Extract the [X, Y] coordinate from the center of the cell holding the provided text.  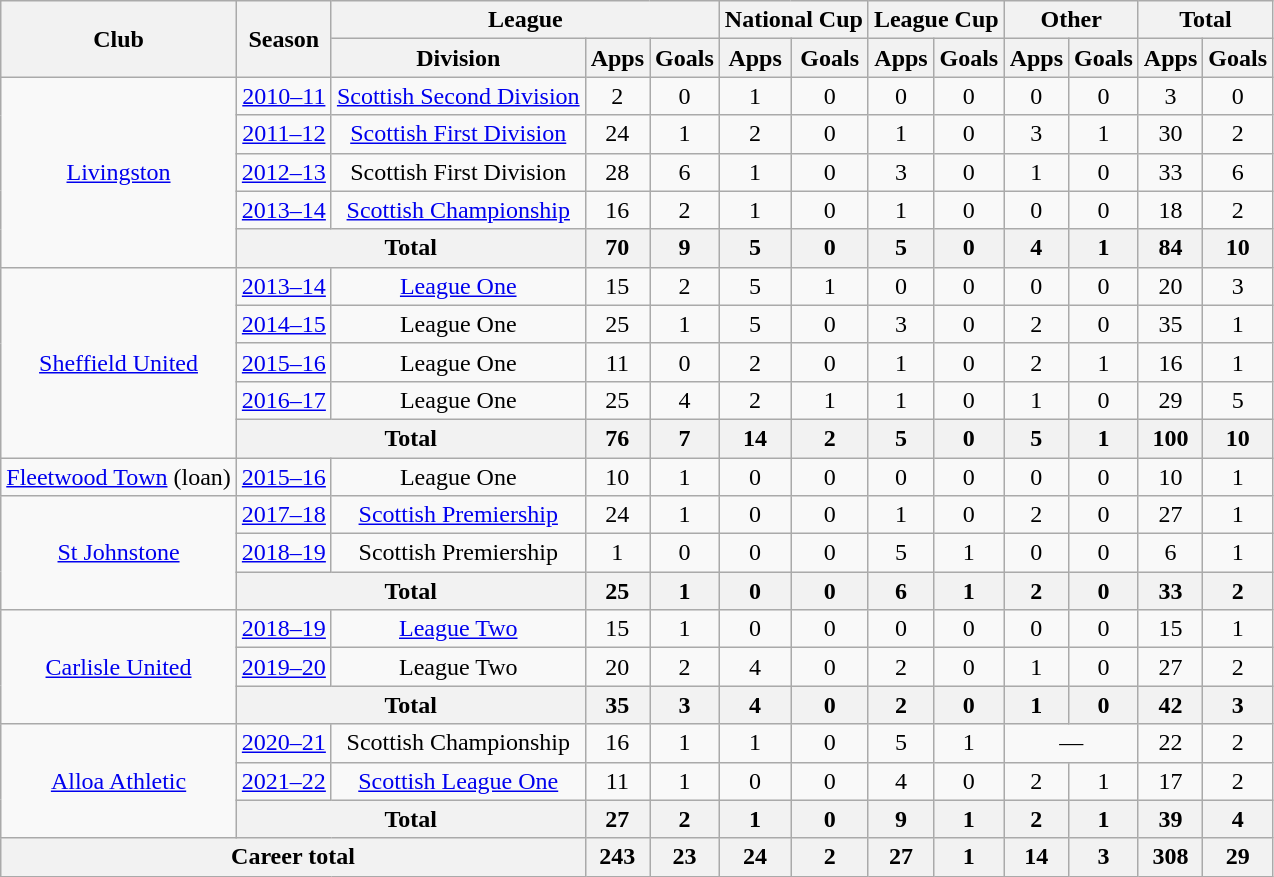
100 [1170, 438]
St Johnstone [119, 553]
76 [617, 438]
42 [1170, 705]
Other [1071, 20]
2010–11 [284, 96]
Scottish League One [458, 781]
Career total [293, 857]
National Cup [794, 20]
League Cup [936, 20]
7 [685, 438]
— [1071, 743]
18 [1170, 210]
Club [119, 39]
2016–17 [284, 400]
Division [458, 58]
28 [617, 172]
2019–20 [284, 667]
Sheffield United [119, 362]
Carlisle United [119, 667]
2011–12 [284, 134]
308 [1170, 857]
70 [617, 248]
2020–21 [284, 743]
2017–18 [284, 515]
Fleetwood Town (loan) [119, 477]
Livingston [119, 172]
23 [685, 857]
League [525, 20]
243 [617, 857]
2012–13 [284, 172]
Season [284, 39]
2021–22 [284, 781]
2014–15 [284, 324]
Alloa Athletic [119, 781]
39 [1170, 819]
17 [1170, 781]
84 [1170, 248]
Scottish Second Division [458, 96]
30 [1170, 134]
22 [1170, 743]
